Output the [x, y] coordinate of the center of the cell containing the given text.  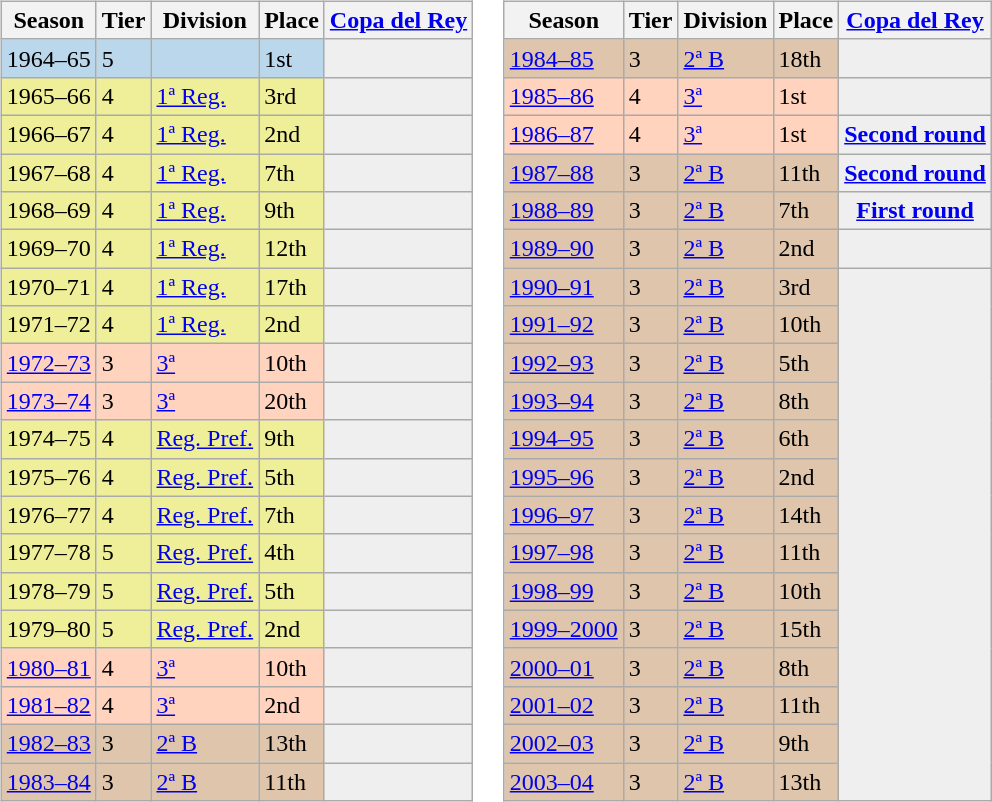
2001–02 [564, 705]
1989–90 [564, 249]
1982–83 [48, 743]
17th [292, 287]
1969–70 [48, 249]
1987–88 [564, 173]
1985–86 [564, 96]
1996–97 [564, 515]
1990–91 [564, 287]
2002–03 [564, 743]
1971–72 [48, 325]
1994–95 [564, 439]
1997–98 [564, 553]
1974–75 [48, 439]
1964–65 [48, 58]
1993–94 [564, 401]
1967–68 [48, 173]
1981–82 [48, 705]
1983–84 [48, 781]
2000–01 [564, 667]
1972–73 [48, 363]
1966–67 [48, 134]
18th [806, 58]
4th [292, 553]
1973–74 [48, 401]
1991–92 [564, 325]
20th [292, 401]
12th [292, 249]
1992–93 [564, 363]
1995–96 [564, 477]
1986–87 [564, 134]
1998–99 [564, 591]
1988–89 [564, 211]
1999–2000 [564, 629]
1975–76 [48, 477]
14th [806, 515]
2003–04 [564, 781]
6th [806, 439]
1977–78 [48, 553]
1979–80 [48, 629]
1970–71 [48, 287]
1968–69 [48, 211]
1980–81 [48, 667]
1978–79 [48, 591]
1984–85 [564, 58]
1965–66 [48, 96]
1976–77 [48, 515]
15th [806, 629]
First round [916, 211]
